Return the (X, Y) coordinate for the center point of the cell that contains the specified text.  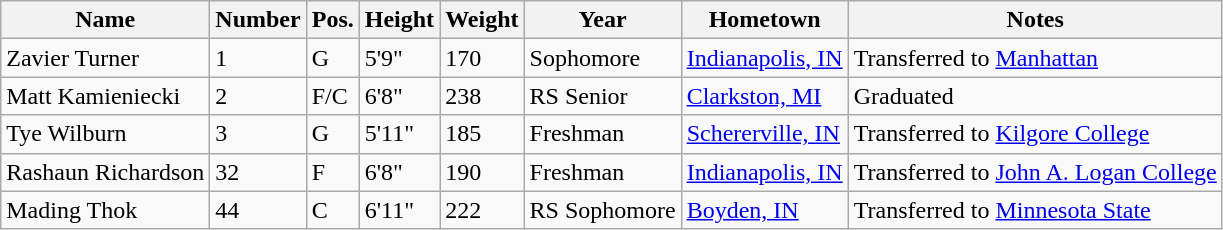
238 (482, 96)
5'9" (399, 58)
Transferred to Minnesota State (1035, 210)
44 (258, 210)
Hometown (764, 20)
Boyden, IN (764, 210)
Sophomore (602, 58)
Weight (482, 20)
Name (106, 20)
C (332, 210)
Number (258, 20)
Tye Wilburn (106, 134)
Transferred to John A. Logan College (1035, 172)
RS Sophomore (602, 210)
F/C (332, 96)
Clarkston, MI (764, 96)
Notes (1035, 20)
F (332, 172)
Graduated (1035, 96)
1 (258, 58)
Matt Kamieniecki (106, 96)
32 (258, 172)
3 (258, 134)
Mading Thok (106, 210)
2 (258, 96)
190 (482, 172)
RS Senior (602, 96)
Pos. (332, 20)
Transferred to Manhattan (1035, 58)
Schererville, IN (764, 134)
6'11" (399, 210)
Rashaun Richardson (106, 172)
5'11" (399, 134)
170 (482, 58)
222 (482, 210)
Year (602, 20)
Transferred to Kilgore College (1035, 134)
Height (399, 20)
Zavier Turner (106, 58)
185 (482, 134)
